Return [x, y] of the center of cell containing provided text 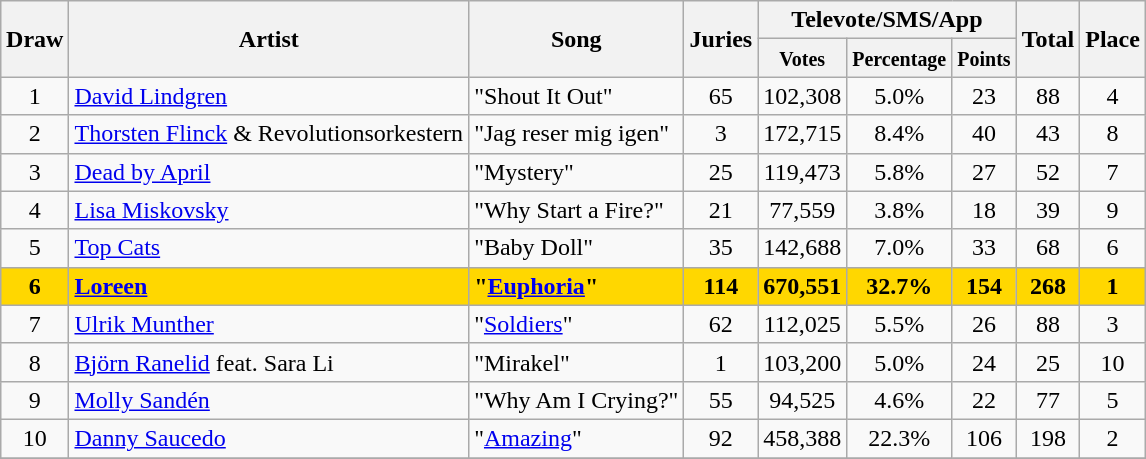
Loreen [269, 286]
43 [1048, 134]
5.5% [900, 324]
Juries [721, 39]
"Baby Doll" [576, 248]
23 [984, 96]
"Mirakel" [576, 362]
Artist [269, 39]
52 [1048, 172]
Percentage [900, 58]
458,388 [802, 438]
Dead by April [269, 172]
32.7% [900, 286]
77 [1048, 400]
22 [984, 400]
154 [984, 286]
"Amazing" [576, 438]
"Mystery" [576, 172]
"Soldiers" [576, 324]
94,525 [802, 400]
27 [984, 172]
Points [984, 58]
Song [576, 39]
62 [721, 324]
26 [984, 324]
"Shout It Out" [576, 96]
106 [984, 438]
198 [1048, 438]
8.4% [900, 134]
119,473 [802, 172]
68 [1048, 248]
Votes [802, 58]
24 [984, 362]
112,025 [802, 324]
35 [721, 248]
Danny Saucedo [269, 438]
Molly Sandén [269, 400]
142,688 [802, 248]
"Euphoria" [576, 286]
268 [1048, 286]
5.8% [900, 172]
"Jag reser mig igen" [576, 134]
David Lindgren [269, 96]
114 [721, 286]
Televote/SMS/App [888, 20]
18 [984, 210]
7.0% [900, 248]
670,551 [802, 286]
172,715 [802, 134]
55 [721, 400]
33 [984, 248]
Lisa Miskovsky [269, 210]
Total [1048, 39]
Thorsten Flinck & Revolutionsorkestern [269, 134]
102,308 [802, 96]
Björn Ranelid feat. Sara Li [269, 362]
4.6% [900, 400]
22.3% [900, 438]
39 [1048, 210]
21 [721, 210]
65 [721, 96]
"Why Start a Fire?" [576, 210]
Top Cats [269, 248]
3.8% [900, 210]
"Why Am I Crying?" [576, 400]
92 [721, 438]
77,559 [802, 210]
Ulrik Munther [269, 324]
40 [984, 134]
Place [1113, 39]
Draw [35, 39]
103,200 [802, 362]
